Provide the [X, Y] coordinate of the cell's center where the given text is located.  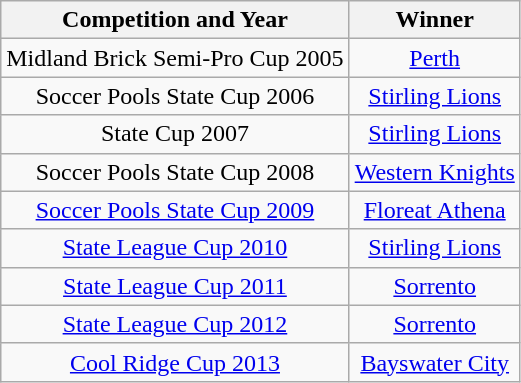
Midland Brick Semi-Pro Cup 2005 [175, 58]
Floreat Athena [434, 210]
State League Cup 2010 [175, 248]
Bayswater City [434, 362]
State Cup 2007 [175, 134]
Soccer Pools State Cup 2006 [175, 96]
Winner [434, 20]
Perth [434, 58]
Competition and Year [175, 20]
Soccer Pools State Cup 2008 [175, 172]
Cool Ridge Cup 2013 [175, 362]
Western Knights [434, 172]
State League Cup 2011 [175, 286]
Soccer Pools State Cup 2009 [175, 210]
State League Cup 2012 [175, 324]
